From the cell containing the given text, extract its center point as (x, y) coordinate. 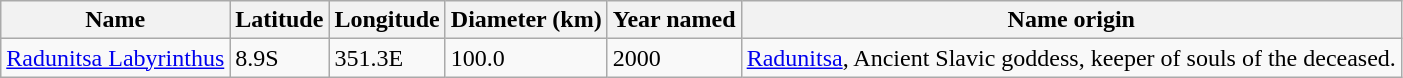
Diameter (km) (526, 20)
Longitude (387, 20)
351.3E (387, 58)
Radunitsa, Ancient Slavic goddess, keeper of souls of the deceased. (1071, 58)
Name (116, 20)
Radunitsa Labyrinthus (116, 58)
2000 (674, 58)
Latitude (280, 20)
Name origin (1071, 20)
Year named (674, 20)
100.0 (526, 58)
8.9S (280, 58)
